For the text-containing cell, return its midpoint in [x, y] coordinate format. 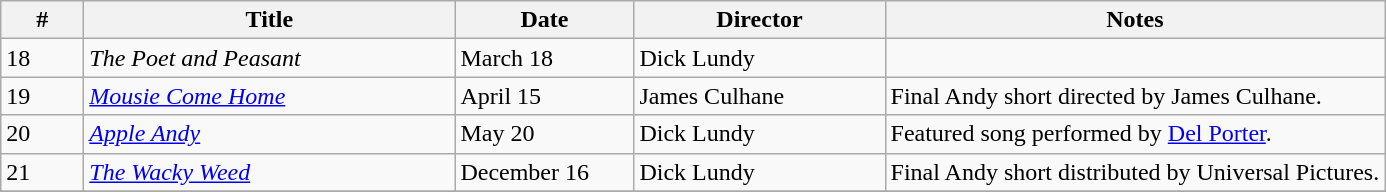
19 [42, 96]
The Poet and Peasant [270, 58]
Mousie Come Home [270, 96]
Title [270, 20]
Final Andy short directed by James Culhane. [1135, 96]
December 16 [544, 172]
Director [760, 20]
# [42, 20]
21 [42, 172]
Featured song performed by Del Porter. [1135, 134]
April 15 [544, 96]
The Wacky Weed [270, 172]
James Culhane [760, 96]
May 20 [544, 134]
20 [42, 134]
18 [42, 58]
Notes [1135, 20]
Date [544, 20]
March 18 [544, 58]
Final Andy short distributed by Universal Pictures. [1135, 172]
Apple Andy [270, 134]
